Locate the cell with the specified text and output its [x, y] center coordinate. 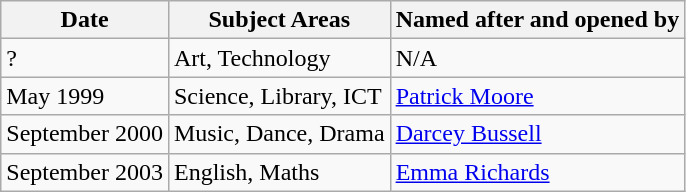
Patrick Moore [538, 96]
English, Maths [279, 172]
Date [85, 20]
? [85, 58]
Emma Richards [538, 172]
Science, Library, ICT [279, 96]
Subject Areas [279, 20]
Music, Dance, Drama [279, 134]
May 1999 [85, 96]
Named after and opened by [538, 20]
Art, Technology [279, 58]
Darcey Bussell [538, 134]
N/A [538, 58]
September 2003 [85, 172]
September 2000 [85, 134]
